Extract the [x, y] coordinate from the center of the cell holding the provided text.  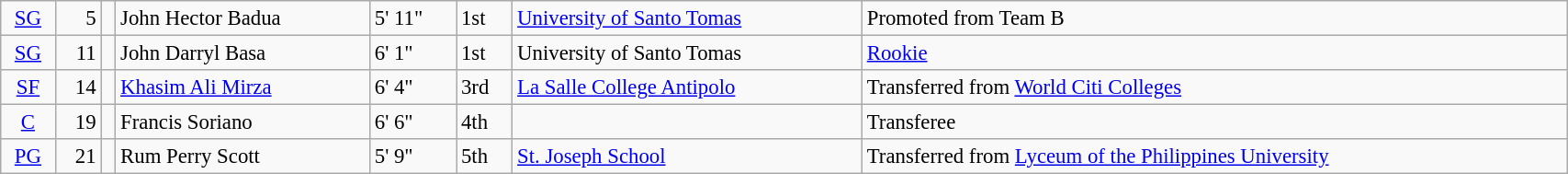
4th [485, 122]
Transferee [1214, 122]
Rum Perry Scott [243, 157]
Promoted from Team B [1214, 18]
3rd [485, 87]
11 [78, 53]
5th [485, 157]
19 [78, 122]
Transferred from Lyceum of the Philippines University [1214, 157]
6' 1" [412, 53]
Francis Soriano [243, 122]
C [28, 122]
5' 11" [412, 18]
5 [78, 18]
6' 4" [412, 87]
Khasim Ali Mirza [243, 87]
John Darryl Basa [243, 53]
5' 9" [412, 157]
PG [28, 157]
Rookie [1214, 53]
14 [78, 87]
SF [28, 87]
La Salle College Antipolo [687, 87]
Transferred from World Citi Colleges [1214, 87]
John Hector Badua [243, 18]
21 [78, 157]
6' 6" [412, 122]
St. Joseph School [687, 157]
